Capture the cell that displays the provided text and extract its [x, y] central coordinate. 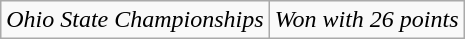
Ohio State Championships [135, 20]
Won with 26 points [366, 20]
